From the cell containing the given text, extract its center point as (X, Y) coordinate. 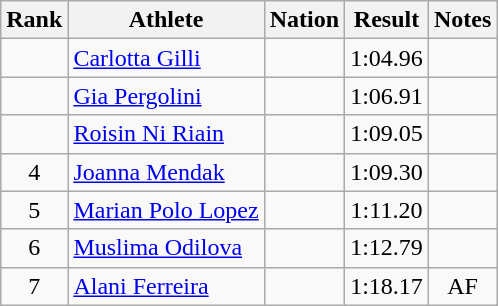
Joanna Mendak (166, 172)
4 (34, 172)
1:09.30 (387, 172)
1:09.05 (387, 134)
1:04.96 (387, 58)
Carlotta Gilli (166, 58)
Roisin Ni Riain (166, 134)
6 (34, 248)
1:06.91 (387, 96)
Gia Pergolini (166, 96)
Muslima Odilova (166, 248)
Rank (34, 20)
Notes (462, 20)
Marian Polo Lopez (166, 210)
7 (34, 286)
AF (462, 286)
1:11.20 (387, 210)
Athlete (166, 20)
Result (387, 20)
Nation (304, 20)
1:12.79 (387, 248)
1:18.17 (387, 286)
5 (34, 210)
Alani Ferreira (166, 286)
